Detect which cell encompasses the target text, then output its [x, y] center coordinate. 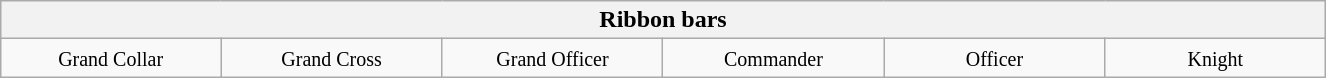
Commander [774, 58]
Officer [994, 58]
Grand Cross [332, 58]
Ribbon bars [663, 20]
Knight [1216, 58]
Grand Officer [552, 58]
Grand Collar [110, 58]
